Output the [x, y] coordinate of the center of the cell containing the given text.  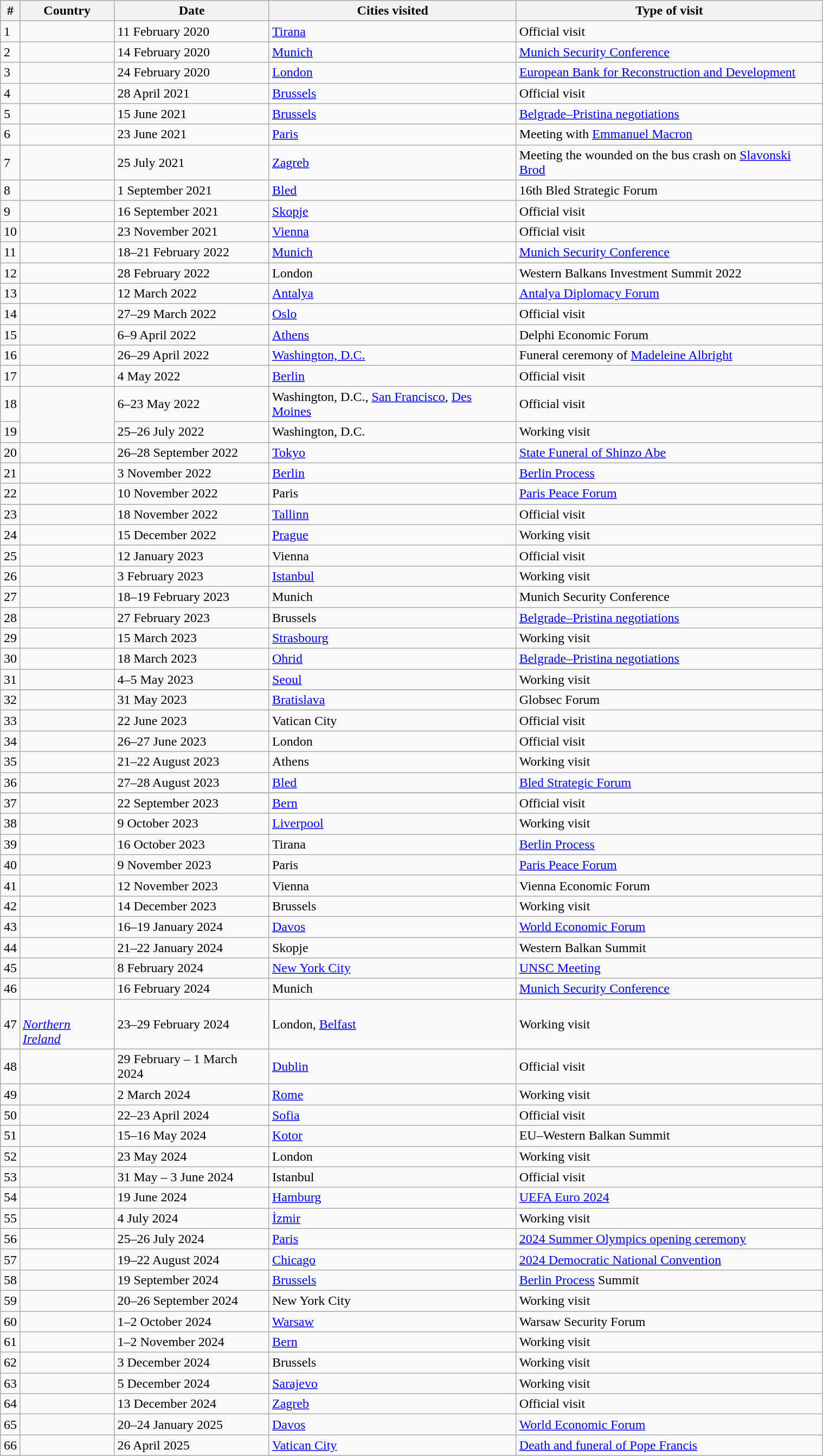
Date [192, 11]
25–26 July 2022 [192, 432]
22 September 2023 [192, 803]
64 [10, 1404]
21–22 August 2023 [192, 762]
18–21 February 2022 [192, 252]
10 November 2022 [192, 494]
Antalya Diplomacy Forum [669, 294]
5 [10, 114]
2 March 2024 [192, 1095]
28 February 2022 [192, 273]
43 [10, 927]
Country [67, 11]
9 October 2023 [192, 824]
State Funeral of Shinzo Abe [669, 452]
6–9 April 2022 [192, 335]
52 [10, 1156]
Dublin [393, 1066]
Sofia [393, 1115]
3 [10, 73]
44 [10, 948]
İzmir [393, 1218]
36 [10, 782]
Strasbourg [393, 638]
4 [10, 93]
18–19 February 2023 [192, 597]
23–29 February 2024 [192, 1024]
19 September 2024 [192, 1280]
26–27 June 2023 [192, 741]
Tokyo [393, 452]
50 [10, 1115]
34 [10, 741]
Western Balkans Investment Summit 2022 [669, 273]
8 February 2024 [192, 968]
4–5 May 2023 [192, 680]
Meeting with Emmanuel Macron [669, 134]
3 February 2023 [192, 576]
37 [10, 803]
49 [10, 1095]
12 November 2023 [192, 885]
2024 Summer Olympics opening ceremony [669, 1239]
10 [10, 231]
22 June 2023 [192, 721]
Sarajevo [393, 1383]
31 [10, 680]
1 [10, 31]
25–26 July 2024 [192, 1239]
19 [10, 432]
51 [10, 1136]
16 September 2021 [192, 211]
32 [10, 700]
40 [10, 865]
Oslo [393, 314]
47 [10, 1024]
63 [10, 1383]
39 [10, 844]
9 [10, 211]
55 [10, 1218]
Globsec Forum [669, 700]
UNSC Meeting [669, 968]
60 [10, 1322]
14 [10, 314]
3 November 2022 [192, 473]
35 [10, 762]
53 [10, 1177]
5 December 2024 [192, 1383]
45 [10, 968]
18 March 2023 [192, 659]
European Bank for Reconstruction and Development [669, 73]
19–22 August 2024 [192, 1259]
18 [10, 404]
# [10, 11]
58 [10, 1280]
Northern Ireland [67, 1024]
Death and funeral of Pope Francis [669, 1445]
19 June 2024 [192, 1198]
3 December 2024 [192, 1363]
48 [10, 1066]
17 [10, 376]
26–28 September 2022 [192, 452]
Hamburg [393, 1198]
23 May 2024 [192, 1156]
Meeting the wounded on the bus crash on Slavonski Brod [669, 163]
12 [10, 273]
15 March 2023 [192, 638]
21 [10, 473]
28 April 2021 [192, 93]
EU–Western Balkan Summit [669, 1136]
Vienna Economic Forum [669, 885]
59 [10, 1300]
22–23 April 2024 [192, 1115]
Bled Strategic Forum [669, 782]
27 February 2023 [192, 617]
13 December 2024 [192, 1404]
16th Bled Strategic Forum [669, 190]
UEFA Euro 2024 [669, 1198]
57 [10, 1259]
20–26 September 2024 [192, 1300]
12 March 2022 [192, 294]
23 [10, 514]
Bratislava [393, 700]
20 [10, 452]
27 [10, 597]
25 July 2021 [192, 163]
2024 Democratic National Convention [669, 1259]
22 [10, 494]
Delphi Economic Forum [669, 335]
38 [10, 824]
16–19 January 2024 [192, 927]
12 January 2023 [192, 555]
London, Belfast [393, 1024]
Funeral ceremony of Madeleine Albright [669, 355]
26–29 April 2022 [192, 355]
1–2 November 2024 [192, 1342]
26 April 2025 [192, 1445]
23 November 2021 [192, 231]
1 September 2021 [192, 190]
Ohrid [393, 659]
56 [10, 1239]
28 [10, 617]
62 [10, 1363]
8 [10, 190]
20–24 January 2025 [192, 1425]
15 June 2021 [192, 114]
23 June 2021 [192, 134]
Tallinn [393, 514]
15 [10, 335]
42 [10, 906]
16 October 2023 [192, 844]
11 [10, 252]
Antalya [393, 294]
27–28 August 2023 [192, 782]
31 May 2023 [192, 700]
Liverpool [393, 824]
9 November 2023 [192, 865]
15–16 May 2024 [192, 1136]
16 [10, 355]
46 [10, 989]
Type of visit [669, 11]
16 February 2024 [192, 989]
33 [10, 721]
21–22 January 2024 [192, 948]
Prague [393, 535]
15 December 2022 [192, 535]
65 [10, 1425]
26 [10, 576]
30 [10, 659]
2 [10, 52]
Warsaw Security Forum [669, 1322]
4 July 2024 [192, 1218]
1–2 October 2024 [192, 1322]
Seoul [393, 680]
11 February 2020 [192, 31]
41 [10, 885]
24 [10, 535]
Chicago [393, 1259]
4 May 2022 [192, 376]
Washington, D.C., San Francisco, Des Moines [393, 404]
66 [10, 1445]
61 [10, 1342]
31 May – 3 June 2024 [192, 1177]
7 [10, 163]
13 [10, 294]
6 [10, 134]
Kotor [393, 1136]
25 [10, 555]
Cities visited [393, 11]
6–23 May 2022 [192, 404]
18 November 2022 [192, 514]
29 [10, 638]
14 December 2023 [192, 906]
Warsaw [393, 1322]
29 February – 1 March 2024 [192, 1066]
14 February 2020 [192, 52]
Berlin Process Summit [669, 1280]
Western Balkan Summit [669, 948]
54 [10, 1198]
Rome [393, 1095]
27–29 March 2022 [192, 314]
24 February 2020 [192, 73]
